Capture the cell that displays the provided text and extract its [X, Y] central coordinate. 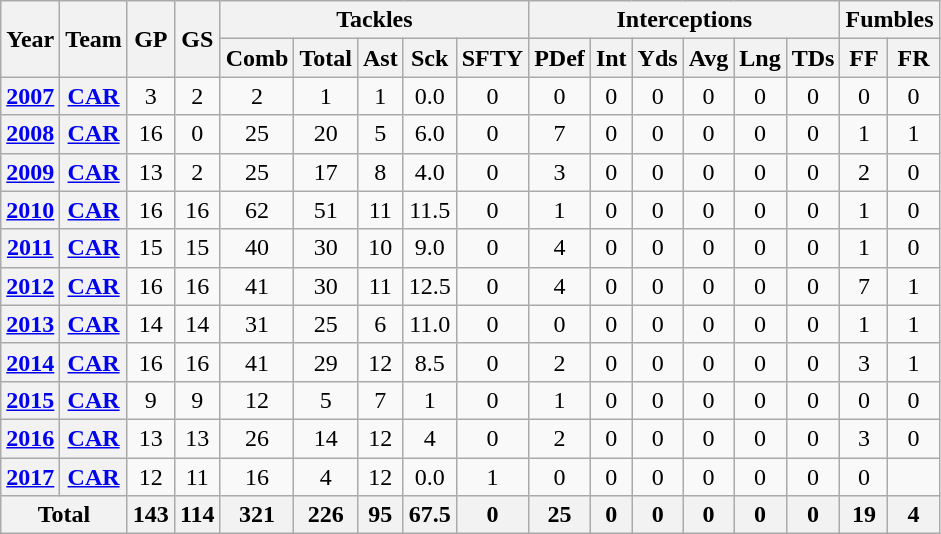
GP [150, 39]
Lng [760, 58]
Sck [430, 58]
40 [257, 248]
9.0 [430, 248]
2017 [30, 477]
GS [197, 39]
11.5 [430, 210]
FF [864, 58]
2013 [30, 324]
Yds [658, 58]
2007 [30, 96]
2014 [30, 362]
Team [94, 39]
2008 [30, 134]
2016 [30, 438]
26 [257, 438]
PDef [560, 58]
67.5 [430, 515]
20 [326, 134]
31 [257, 324]
143 [150, 515]
2012 [30, 286]
Year [30, 39]
29 [326, 362]
62 [257, 210]
Avg [708, 58]
Tackles [374, 20]
10 [380, 248]
Interceptions [684, 20]
226 [326, 515]
2010 [30, 210]
8.5 [430, 362]
TDs [813, 58]
Comb [257, 58]
SFTY [492, 58]
12.5 [430, 286]
2015 [30, 400]
Int [611, 58]
4.0 [430, 172]
17 [326, 172]
Fumbles [890, 20]
2009 [30, 172]
114 [197, 515]
8 [380, 172]
Ast [380, 58]
FR [914, 58]
321 [257, 515]
6 [380, 324]
11.0 [430, 324]
95 [380, 515]
2011 [30, 248]
6.0 [430, 134]
51 [326, 210]
19 [864, 515]
